From the cell containing the given text, extract its center point as (X, Y) coordinate. 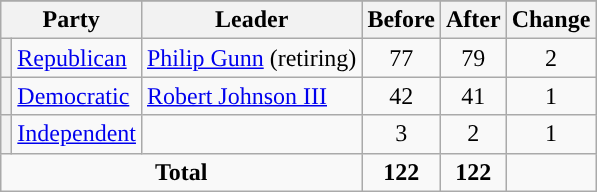
Change (551, 20)
41 (473, 96)
Republican (77, 58)
Before (402, 20)
3 (402, 134)
Robert Johnson III (251, 96)
42 (402, 96)
After (473, 20)
Democratic (77, 96)
Party (72, 20)
Total (182, 172)
Independent (77, 134)
Philip Gunn (retiring) (251, 58)
77 (402, 58)
79 (473, 58)
Leader (251, 20)
